From the cell containing the given text, extract its center point as [x, y] coordinate. 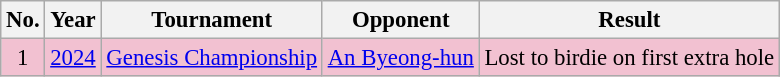
2024 [73, 58]
1 [23, 58]
Tournament [212, 20]
Genesis Championship [212, 58]
Opponent [400, 20]
An Byeong-hun [400, 58]
Lost to birdie on first extra hole [629, 58]
No. [23, 20]
Year [73, 20]
Result [629, 20]
